Identify which cell holds the provided text, then report its (x, y) central coordinate. 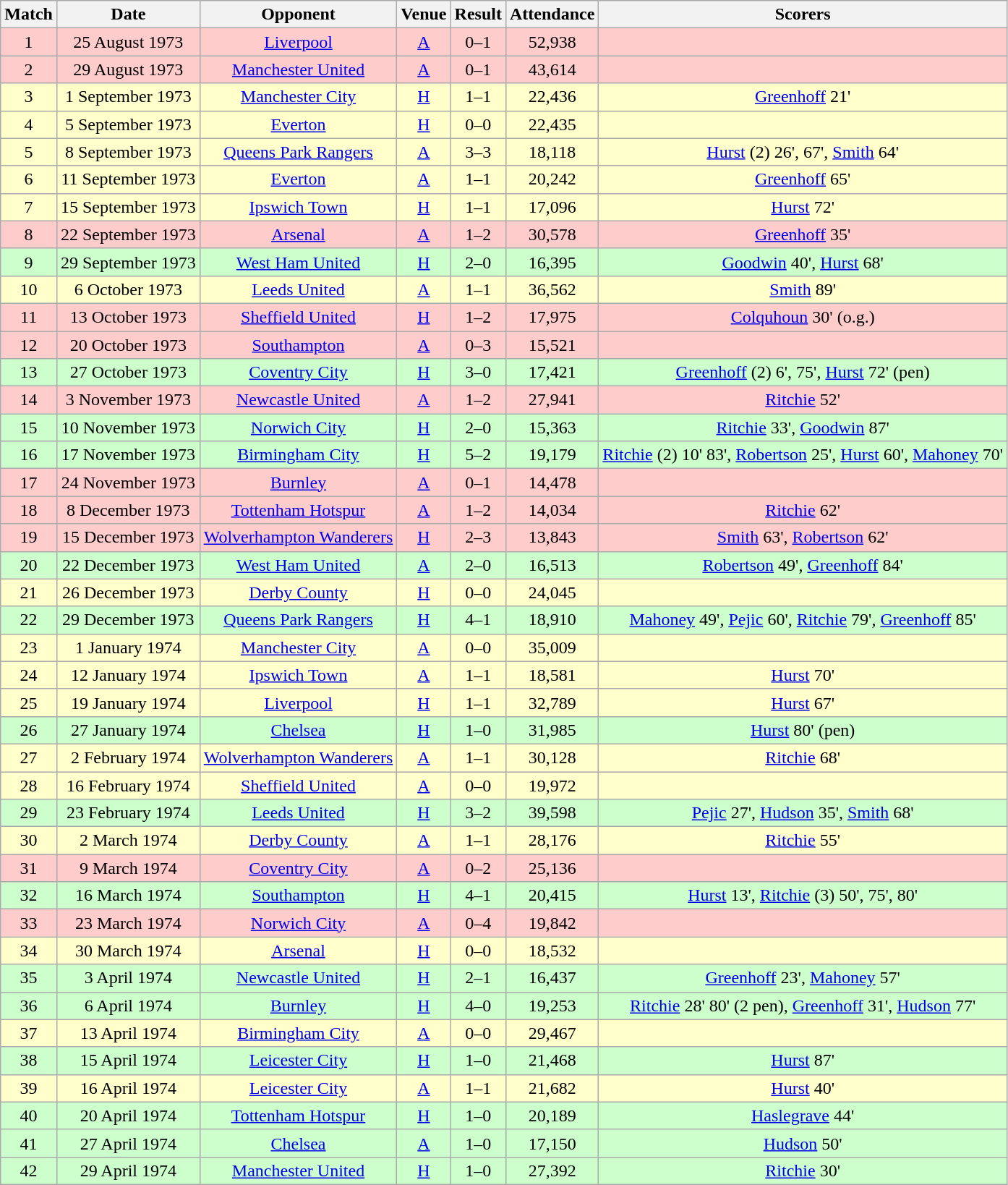
16,395 (552, 262)
26 December 1973 (128, 592)
Ritchie (2) 10' 83', Robertson 25', Hurst 60', Mahoney 70' (803, 455)
38 (29, 1061)
52,938 (552, 42)
8 December 1973 (128, 510)
3 November 1973 (128, 400)
30 (29, 841)
3 (29, 97)
1 (29, 42)
12 January 1974 (128, 675)
29 (29, 813)
7 (29, 207)
Smith 89' (803, 289)
20 October 1973 (128, 345)
Greenhoff 65' (803, 179)
Hurst 87' (803, 1061)
5 September 1973 (128, 124)
Ritchie 30' (803, 1171)
42 (29, 1171)
0–4 (478, 923)
19,179 (552, 455)
23 March 1974 (128, 923)
19 (29, 538)
21 (29, 592)
39 (29, 1088)
28,176 (552, 841)
43,614 (552, 69)
Ritchie 62' (803, 510)
Ritchie 55' (803, 841)
25 August 1973 (128, 42)
20 April 1974 (128, 1116)
12 (29, 345)
5–2 (478, 455)
Ritchie 52' (803, 400)
21,682 (552, 1088)
15 December 1973 (128, 538)
Goodwin 40', Hurst 68' (803, 262)
Hurst 70' (803, 675)
3–0 (478, 373)
27,941 (552, 400)
16 February 1974 (128, 785)
32 (29, 896)
16,513 (552, 565)
11 (29, 317)
17,096 (552, 207)
29 August 1973 (128, 69)
Greenhoff 21' (803, 97)
15,521 (552, 345)
2–1 (478, 978)
Pejic 27', Hudson 35', Smith 68' (803, 813)
25,136 (552, 868)
21,468 (552, 1061)
33 (29, 923)
Scorers (803, 14)
25 (29, 702)
10 (29, 289)
19 January 1974 (128, 702)
Hudson 50' (803, 1143)
28 (29, 785)
18,532 (552, 951)
15 April 1974 (128, 1061)
24 (29, 675)
15,363 (552, 428)
Greenhoff (2) 6', 75', Hurst 72' (pen) (803, 373)
18,910 (552, 620)
Haslegrave 44' (803, 1116)
35 (29, 978)
13 (29, 373)
19,842 (552, 923)
22 September 1973 (128, 234)
16 March 1974 (128, 896)
23 February 1974 (128, 813)
2 February 1974 (128, 757)
2 March 1974 (128, 841)
24 November 1973 (128, 483)
Attendance (552, 14)
17 November 1973 (128, 455)
Robertson 49', Greenhoff 84' (803, 565)
18 (29, 510)
Hurst (2) 26', 67', Smith 64' (803, 152)
Greenhoff 23', Mahoney 57' (803, 978)
31,985 (552, 730)
Smith 63', Robertson 62' (803, 538)
8 (29, 234)
36 (29, 1006)
27 (29, 757)
5 (29, 152)
13 October 1973 (128, 317)
22,436 (552, 97)
27 October 1973 (128, 373)
15 (29, 428)
16,437 (552, 978)
39,598 (552, 813)
19,253 (552, 1006)
13,843 (552, 538)
Mahoney 49', Pejic 60', Ritchie 79', Greenhoff 85' (803, 620)
Colquhoun 30' (o.g.) (803, 317)
18,581 (552, 675)
2–3 (478, 538)
20,189 (552, 1116)
Date (128, 14)
14,034 (552, 510)
26 (29, 730)
29,467 (552, 1033)
Hurst 40' (803, 1088)
17,975 (552, 317)
Hurst 80' (pen) (803, 730)
23 (29, 647)
20,242 (552, 179)
Ritchie 33', Goodwin 87' (803, 428)
3–3 (478, 152)
2 (29, 69)
22 (29, 620)
14,478 (552, 483)
41 (29, 1143)
Opponent (298, 14)
6 (29, 179)
3–2 (478, 813)
13 April 1974 (128, 1033)
36,562 (552, 289)
16 April 1974 (128, 1088)
0–3 (478, 345)
34 (29, 951)
Ritchie 68' (803, 757)
27,392 (552, 1171)
10 November 1973 (128, 428)
29 April 1974 (128, 1171)
19,972 (552, 785)
29 December 1973 (128, 620)
27 April 1974 (128, 1143)
27 January 1974 (128, 730)
14 (29, 400)
20,415 (552, 896)
17,421 (552, 373)
8 September 1973 (128, 152)
Hurst 72' (803, 207)
Hurst 13', Ritchie (3) 50', 75', 80' (803, 896)
20 (29, 565)
Match (29, 14)
15 September 1973 (128, 207)
0–2 (478, 868)
6 April 1974 (128, 1006)
22,435 (552, 124)
17,150 (552, 1143)
18,118 (552, 152)
3 April 1974 (128, 978)
Hurst 67' (803, 702)
32,789 (552, 702)
30,128 (552, 757)
9 March 1974 (128, 868)
4–0 (478, 1006)
31 (29, 868)
17 (29, 483)
40 (29, 1116)
Greenhoff 35' (803, 234)
6 October 1973 (128, 289)
1 January 1974 (128, 647)
29 September 1973 (128, 262)
22 December 1973 (128, 565)
Result (478, 14)
24,045 (552, 592)
16 (29, 455)
9 (29, 262)
Venue (424, 14)
30 March 1974 (128, 951)
11 September 1973 (128, 179)
1 September 1973 (128, 97)
Ritchie 28' 80' (2 pen), Greenhoff 31', Hudson 77' (803, 1006)
35,009 (552, 647)
4 (29, 124)
37 (29, 1033)
30,578 (552, 234)
